Find where the given text appears and provide that cell's center as [x, y] coordinate. 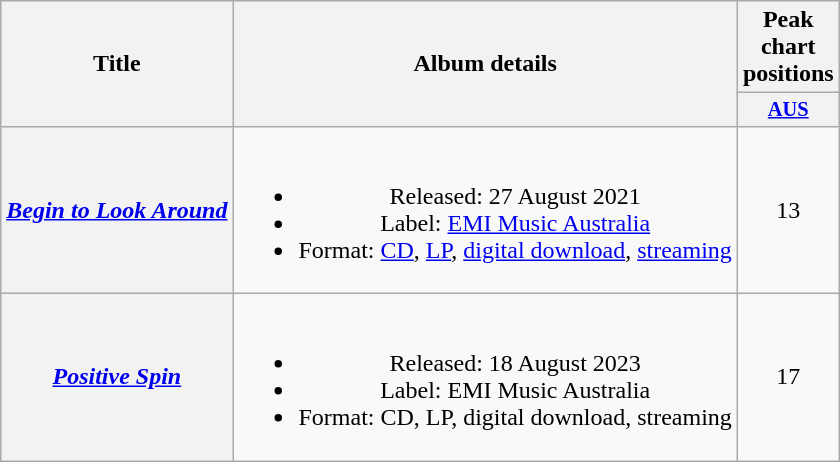
Peak chart positions [788, 47]
17 [788, 378]
Positive Spin [117, 378]
AUS [788, 110]
Released: 27 August 2021Label: EMI Music AustraliaFormat: CD, LP, digital download, streaming [485, 210]
Begin to Look Around [117, 210]
Released: 18 August 2023Label: EMI Music AustraliaFormat: CD, LP, digital download, streaming [485, 378]
Title [117, 64]
Album details [485, 64]
13 [788, 210]
